Find where the given text appears and provide that cell's center as (x, y) coordinate. 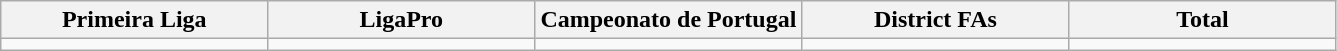
Primeira Liga (134, 20)
Total (1202, 20)
LigaPro (402, 20)
Campeonato de Portugal (668, 20)
District FAs (936, 20)
